Extract the [X, Y] coordinate from the center of the cell holding the provided text.  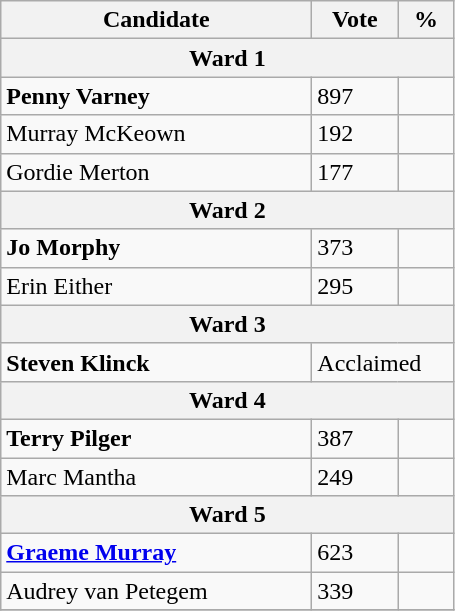
192 [355, 134]
177 [355, 172]
Ward 4 [228, 400]
Penny Varney [156, 96]
Steven Klinck [156, 362]
Audrey van Petegem [156, 591]
Jo Morphy [156, 248]
Ward 1 [228, 58]
Ward 5 [228, 515]
Erin Either [156, 286]
Acclaimed [383, 362]
897 [355, 96]
Ward 2 [228, 210]
339 [355, 591]
Gordie Merton [156, 172]
Marc Mantha [156, 477]
Murray McKeown [156, 134]
623 [355, 553]
Vote [355, 20]
387 [355, 438]
% [426, 20]
Graeme Murray [156, 553]
Candidate [156, 20]
Ward 3 [228, 324]
373 [355, 248]
249 [355, 477]
295 [355, 286]
Terry Pilger [156, 438]
